Scan for the cell matching the given text and deliver its [X, Y] coordinate at center. 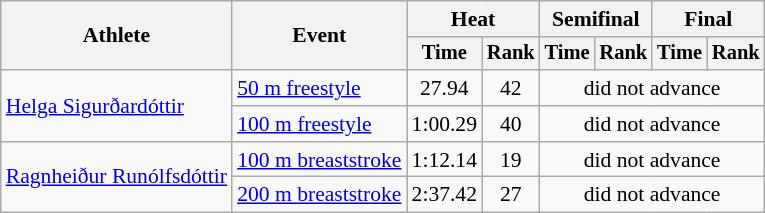
50 m freestyle [319, 88]
19 [511, 160]
1:00.29 [444, 124]
40 [511, 124]
Heat [474, 19]
27 [511, 195]
Event [319, 36]
Athlete [116, 36]
100 m freestyle [319, 124]
Final [708, 19]
27.94 [444, 88]
Semifinal [596, 19]
42 [511, 88]
2:37.42 [444, 195]
200 m breaststroke [319, 195]
1:12.14 [444, 160]
Helga Sigurðardóttir [116, 106]
Ragnheiður Runólfsdóttir [116, 178]
100 m breaststroke [319, 160]
